Detect which cell encompasses the target text, then output its [X, Y] center coordinate. 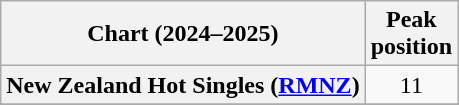
Peakposition [411, 34]
Chart (2024–2025) [183, 34]
New Zealand Hot Singles (RMNZ) [183, 85]
11 [411, 85]
